Find where the given text appears and provide that cell's center as [X, Y] coordinate. 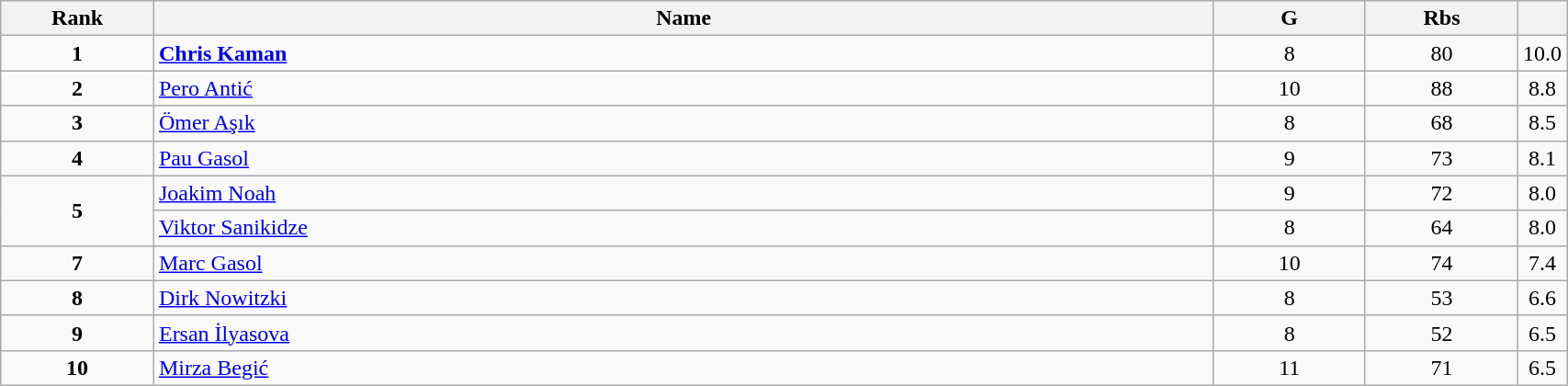
Viktor Sanikidze [683, 228]
Name [683, 18]
Chris Kaman [683, 53]
8.1 [1543, 158]
68 [1441, 123]
7.4 [1543, 263]
G [1290, 18]
64 [1441, 228]
8.8 [1543, 88]
10.0 [1543, 53]
Pau Gasol [683, 158]
73 [1441, 158]
11 [1290, 368]
88 [1441, 88]
2 [77, 88]
71 [1441, 368]
6.6 [1543, 298]
7 [77, 263]
8.5 [1543, 123]
53 [1441, 298]
Dirk Nowitzki [683, 298]
Marc Gasol [683, 263]
Ömer Aşık [683, 123]
Rank [77, 18]
Pero Antić [683, 88]
Rbs [1441, 18]
Ersan İlyasova [683, 333]
Mirza Begić [683, 368]
Joakim Noah [683, 193]
80 [1441, 53]
5 [77, 210]
4 [77, 158]
3 [77, 123]
72 [1441, 193]
74 [1441, 263]
1 [77, 53]
52 [1441, 333]
